Capture the cell that displays the provided text and extract its (x, y) central coordinate. 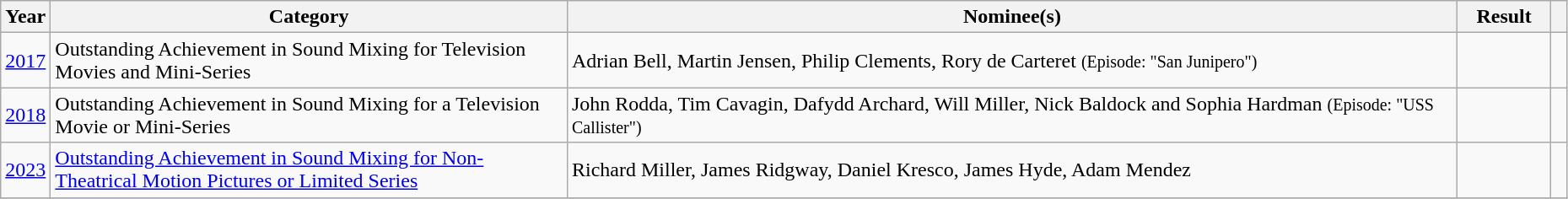
2018 (25, 115)
Richard Miller, James Ridgway, Daniel Kresco, James Hyde, Adam Mendez (1012, 170)
Year (25, 17)
2017 (25, 61)
John Rodda, Tim Cavagin, Dafydd Archard, Will Miller, Nick Baldock and Sophia Hardman (Episode: "USS Callister") (1012, 115)
Outstanding Achievement in Sound Mixing for Non-Theatrical Motion Pictures or Limited Series (309, 170)
Outstanding Achievement in Sound Mixing for Television Movies and Mini-Series (309, 61)
Category (309, 17)
Adrian Bell, Martin Jensen, Philip Clements, Rory de Carteret (Episode: "San Junipero") (1012, 61)
Result (1503, 17)
2023 (25, 170)
Outstanding Achievement in Sound Mixing for a Television Movie or Mini-Series (309, 115)
Nominee(s) (1012, 17)
